Find where the given text appears and provide that cell's center as (x, y) coordinate. 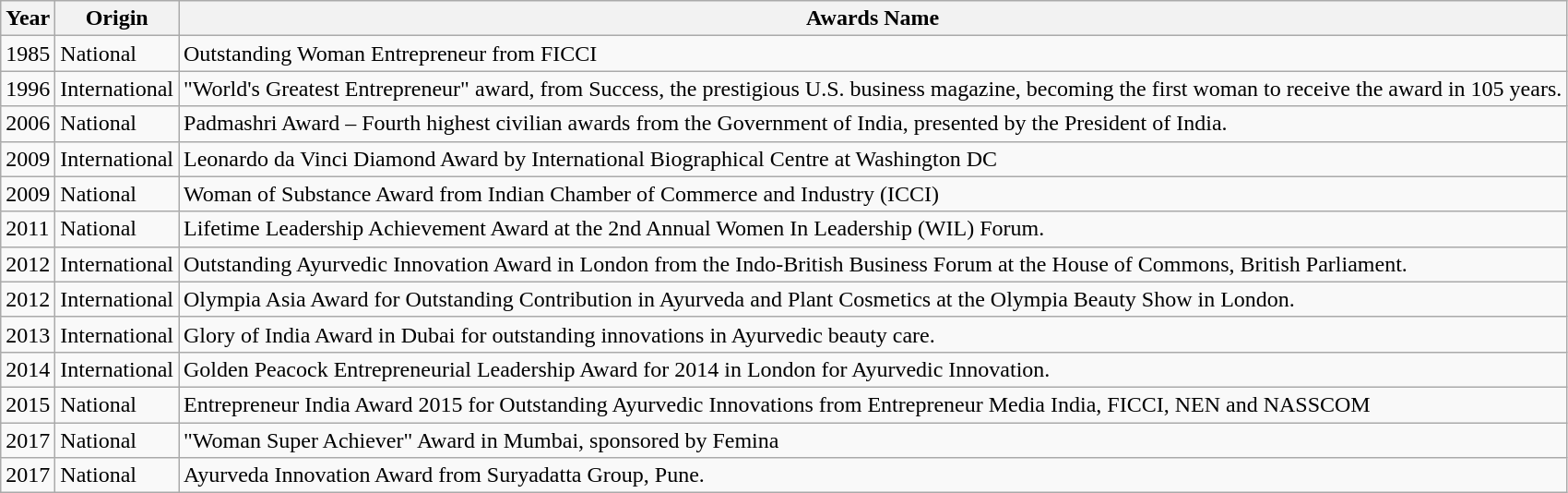
Padmashri Award – Fourth highest civilian awards from the Government of India, presented by the President of India. (873, 124)
Year (28, 18)
Entrepreneur India Award 2015 for Outstanding Ayurvedic Innovations from Entrepreneur Media India, FICCI, NEN and NASSCOM (873, 404)
Outstanding Woman Entrepreneur from FICCI (873, 54)
1985 (28, 54)
Outstanding Ayurvedic Innovation Award in London from the Indo-British Business Forum at the House of Commons, British Parliament. (873, 264)
Lifetime Leadership Achievement Award at the 2nd Annual Women In Leadership (WIL) Forum. (873, 229)
Golden Peacock Entrepreneurial Leadership Award for 2014 in London for Ayurvedic Innovation. (873, 369)
2014 (28, 369)
2006 (28, 124)
2015 (28, 404)
2013 (28, 334)
Woman of Substance Award from Indian Chamber of Commerce and Industry (ICCI) (873, 194)
1996 (28, 89)
Ayurveda Innovation Award from Suryadatta Group, Pune. (873, 475)
2011 (28, 229)
Awards Name (873, 18)
Leonardo da Vinci Diamond Award by International Biographical Centre at Washington DC (873, 159)
Glory of India Award in Dubai for outstanding innovations in Ayurvedic beauty care. (873, 334)
Olympia Asia Award for Outstanding Contribution in Ayurveda and Plant Cosmetics at the Olympia Beauty Show in London. (873, 299)
Origin (117, 18)
"Woman Super Achiever" Award in Mumbai, sponsored by Femina (873, 440)
